Find where the given text appears and provide that cell's center as (x, y) coordinate. 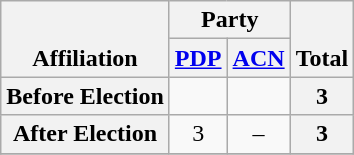
After Election (86, 134)
Total (322, 39)
Party (230, 20)
– (258, 134)
PDP (198, 58)
Affiliation (86, 39)
ACN (258, 58)
Before Election (86, 96)
